Locate the cell with the specified text and output its (x, y) center coordinate. 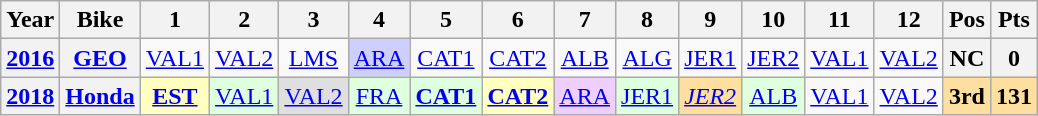
Pts (1014, 20)
11 (840, 20)
Honda (100, 96)
2018 (30, 96)
10 (774, 20)
4 (379, 20)
LMS (314, 58)
ALG (648, 58)
Bike (100, 20)
5 (446, 20)
2016 (30, 58)
FRA (379, 96)
Year (30, 20)
3rd (966, 96)
12 (908, 20)
0 (1014, 58)
Pos (966, 20)
NC (966, 58)
9 (710, 20)
8 (648, 20)
6 (518, 20)
7 (585, 20)
3 (314, 20)
EST (174, 96)
1 (174, 20)
2 (244, 20)
GEO (100, 58)
131 (1014, 96)
